Capture the cell that displays the provided text and extract its [x, y] central coordinate. 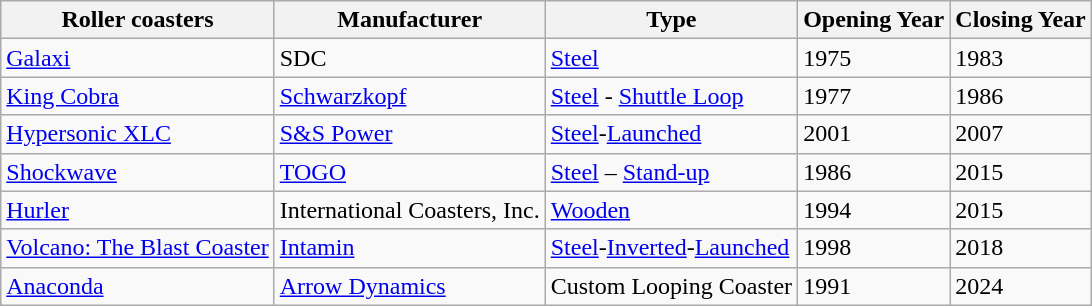
King Cobra [138, 96]
Opening Year [874, 20]
2018 [1021, 248]
Volcano: The Blast Coaster [138, 248]
Closing Year [1021, 20]
Steel – Stand-up [671, 172]
S&S Power [410, 134]
Wooden [671, 210]
International Coasters, Inc. [410, 210]
Custom Looping Coaster [671, 286]
1991 [874, 286]
Steel-Inverted-Launched [671, 248]
SDC [410, 58]
Type [671, 20]
1998 [874, 248]
Anaconda [138, 286]
Manufacturer [410, 20]
Shockwave [138, 172]
Steel-Launched [671, 134]
TOGO [410, 172]
Hypersonic XLC [138, 134]
Roller coasters [138, 20]
Arrow Dynamics [410, 286]
2024 [1021, 286]
2001 [874, 134]
Steel [671, 58]
Galaxi [138, 58]
Schwarzkopf [410, 96]
1975 [874, 58]
1983 [1021, 58]
2007 [1021, 134]
1977 [874, 96]
Hurler [138, 210]
Steel - Shuttle Loop [671, 96]
Intamin [410, 248]
1994 [874, 210]
